Scan for the cell matching the given text and deliver its (X, Y) coordinate at center. 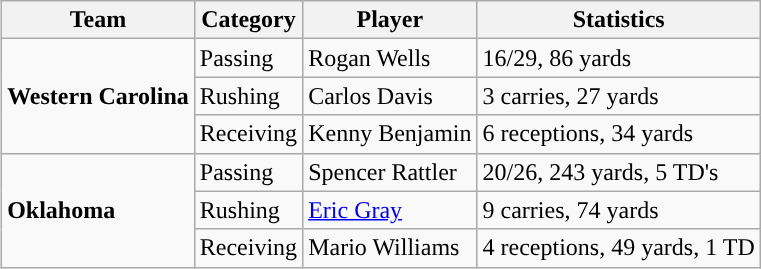
3 carries, 27 yards (618, 96)
Western Carolina (98, 96)
20/26, 243 yards, 5 TD's (618, 172)
Mario Williams (390, 248)
Spencer Rattler (390, 172)
Kenny Benjamin (390, 134)
Carlos Davis (390, 96)
Rogan Wells (390, 58)
6 receptions, 34 yards (618, 134)
Player (390, 20)
4 receptions, 49 yards, 1 TD (618, 248)
Statistics (618, 20)
Category (248, 20)
Oklahoma (98, 210)
Team (98, 20)
Eric Gray (390, 210)
9 carries, 74 yards (618, 210)
16/29, 86 yards (618, 58)
